Pinpoint the cell where the given text exists, returning its (X, Y) midpoint coordinate. 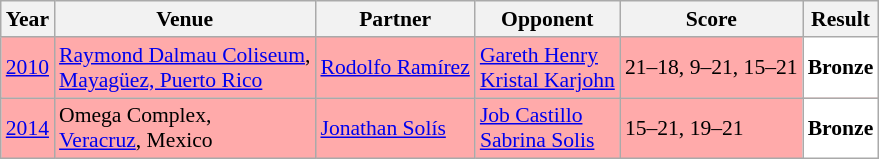
Partner (394, 19)
Omega Complex,Veracruz, Mexico (184, 128)
Jonathan Solís (394, 128)
Rodolfo Ramírez (394, 68)
15–21, 19–21 (712, 128)
Job Castillo Sabrina Solis (548, 128)
21–18, 9–21, 15–21 (712, 68)
2014 (28, 128)
2010 (28, 68)
Result (841, 19)
Year (28, 19)
Gareth Henry Kristal Karjohn (548, 68)
Score (712, 19)
Venue (184, 19)
Raymond Dalmau Coliseum,Mayagüez, Puerto Rico (184, 68)
Opponent (548, 19)
